Identify which cell holds the provided text, then report its (x, y) central coordinate. 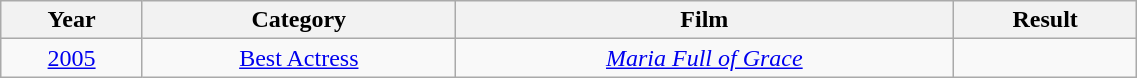
Year (72, 20)
Maria Full of Grace (704, 58)
Result (1044, 20)
Category (298, 20)
Best Actress (298, 58)
Film (704, 20)
2005 (72, 58)
